Return (X, Y) of the center of cell containing provided text 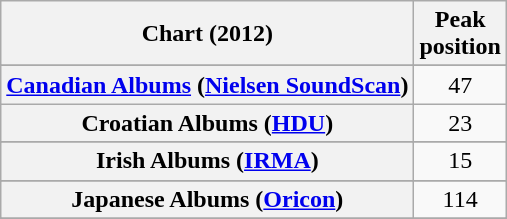
23 (460, 123)
Irish Albums (IRMA) (208, 161)
114 (460, 199)
Japanese Albums (Oricon) (208, 199)
Peakposition (460, 34)
Canadian Albums (Nielsen SoundScan) (208, 85)
47 (460, 85)
Croatian Albums (HDU) (208, 123)
15 (460, 161)
Chart (2012) (208, 34)
